Output the (X, Y) coordinate of the center of the cell containing the given text.  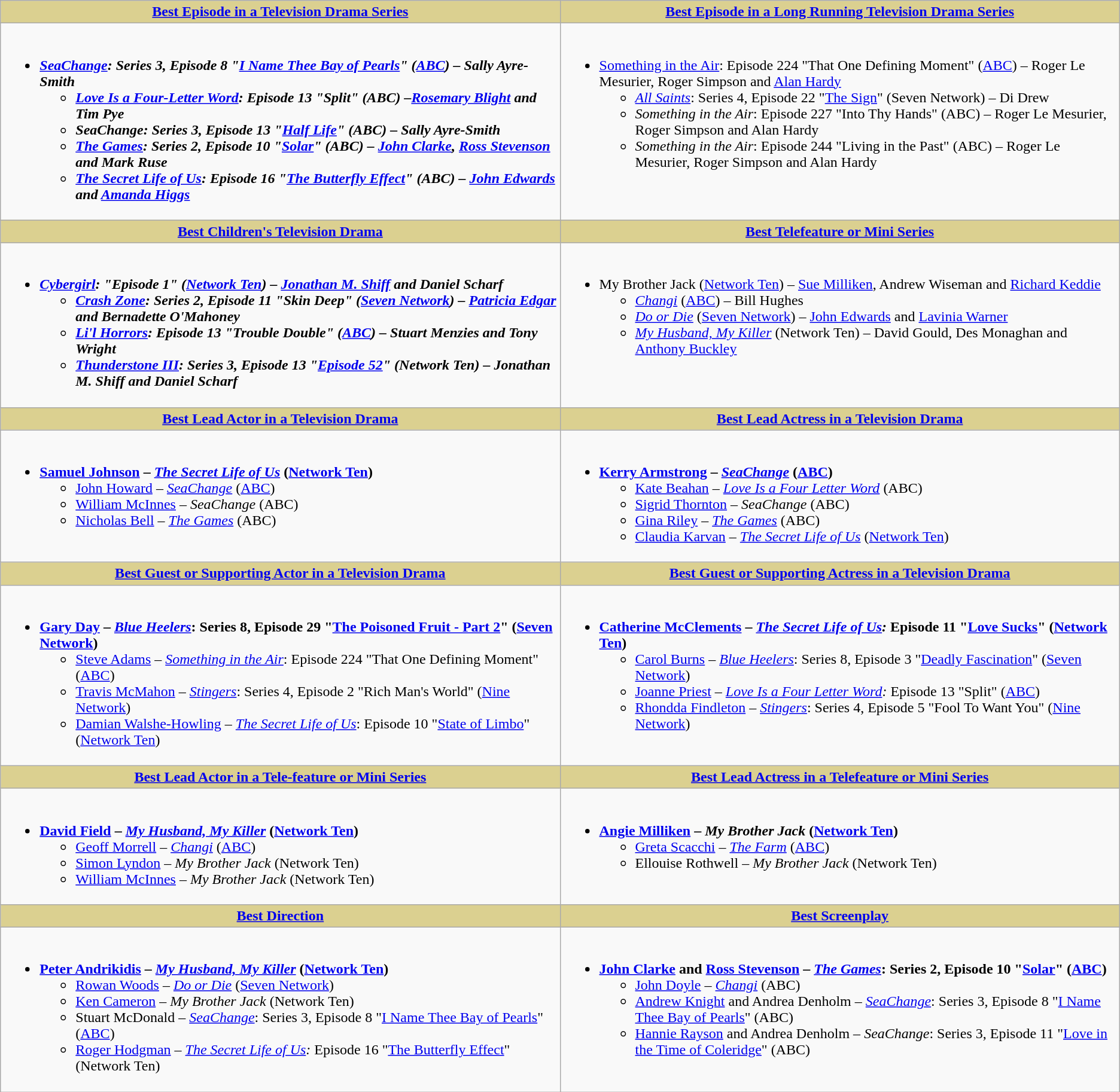
Best Children's Television Drama (280, 231)
Best Lead Actress in a Television Drama (840, 419)
Best Screenplay (840, 916)
Best Direction (280, 916)
Best Episode in a Long Running Television Drama Series (840, 12)
Best Telefeature or Mini Series (840, 231)
Best Guest or Supporting Actress in a Television Drama (840, 574)
Best Lead Actor in a Tele-feature or Mini Series (280, 777)
Best Lead Actress in a Telefeature or Mini Series (840, 777)
Best Lead Actor in a Television Drama (280, 419)
Best Episode in a Television Drama Series (280, 12)
Samuel Johnson – The Secret Life of Us (Network Ten)John Howard – SeaChange (ABC)William McInnes – SeaChange (ABC)Nicholas Bell – The Games (ABC) (280, 496)
Best Guest or Supporting Actor in a Television Drama (280, 574)
Angie Milliken – My Brother Jack (Network Ten)Greta Scacchi – The Farm (ABC)Ellouise Rothwell – My Brother Jack (Network Ten) (840, 846)
